Locate the cell with the specified text and output its (X, Y) center coordinate. 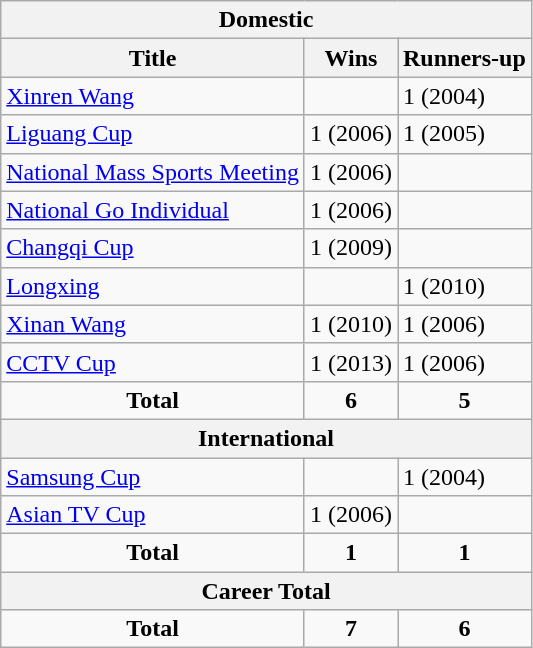
Asian TV Cup (153, 515)
Xinan Wang (153, 324)
Runners-up (465, 58)
Xinren Wang (153, 96)
Samsung Cup (153, 477)
1 (2009) (350, 248)
Wins (350, 58)
Title (153, 58)
7 (350, 629)
International (266, 438)
National Mass Sports Meeting (153, 172)
Longxing (153, 286)
National Go Individual (153, 210)
1 (2013) (350, 362)
CCTV Cup (153, 362)
Liguang Cup (153, 134)
Career Total (266, 591)
Domestic (266, 20)
1 (2005) (465, 134)
Changqi Cup (153, 248)
5 (465, 400)
